Pinpoint the cell where the given text exists, returning its [X, Y] midpoint coordinate. 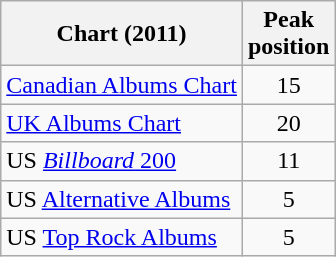
20 [288, 123]
US Billboard 200 [122, 161]
US Alternative Albums [122, 199]
UK Albums Chart [122, 123]
US Top Rock Albums [122, 237]
11 [288, 161]
Peakposition [288, 34]
15 [288, 85]
Chart (2011) [122, 34]
Canadian Albums Chart [122, 85]
